Detect which cell encompasses the target text, then output its (x, y) center coordinate. 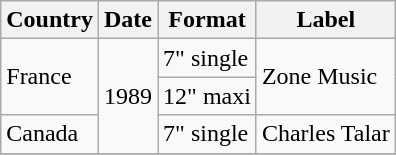
Format (208, 20)
Label (326, 20)
12" maxi (208, 96)
Date (128, 20)
1989 (128, 96)
Canada (50, 134)
Charles Talar (326, 134)
Zone Music (326, 77)
France (50, 77)
Country (50, 20)
